Pinpoint the cell where the given text exists, returning its [X, Y] midpoint coordinate. 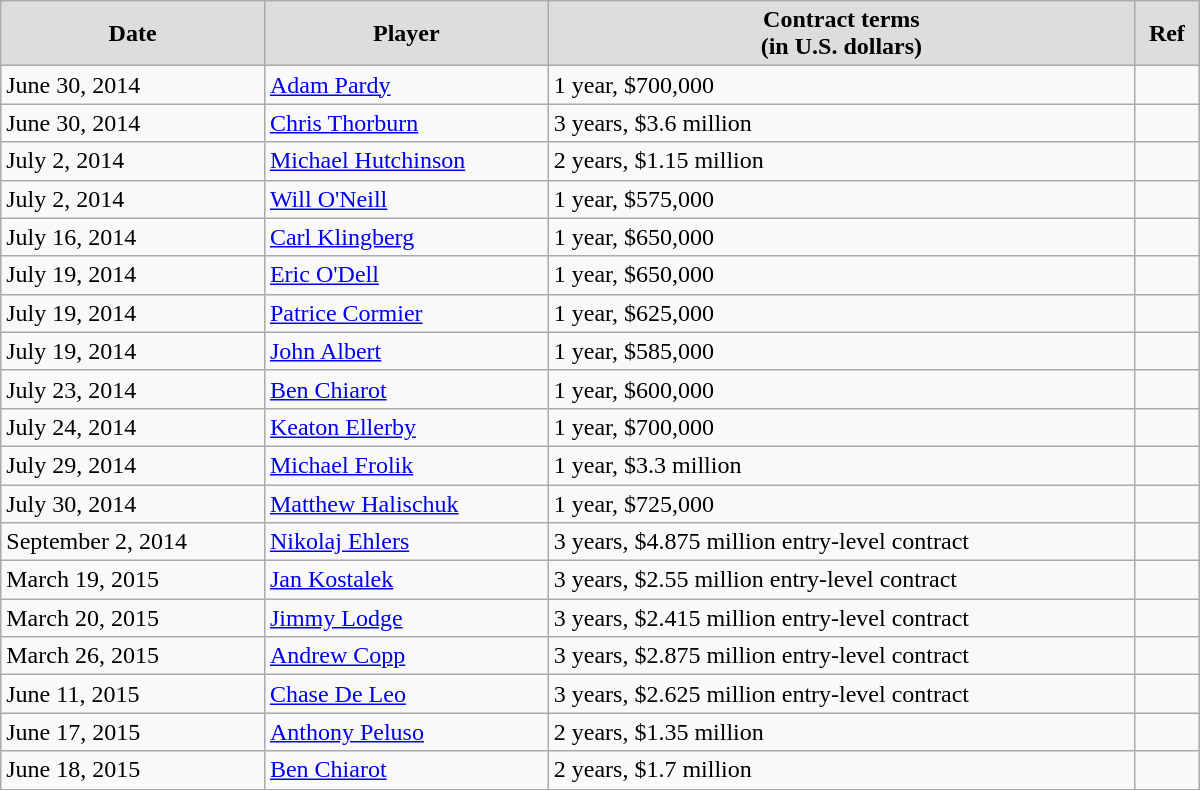
Michael Hutchinson [406, 161]
Date [133, 34]
1 year, $575,000 [841, 199]
March 19, 2015 [133, 580]
3 years, $3.6 million [841, 123]
July 30, 2014 [133, 503]
July 24, 2014 [133, 427]
September 2, 2014 [133, 542]
Jimmy Lodge [406, 618]
2 years, $1.15 million [841, 161]
June 18, 2015 [133, 770]
Eric O'Dell [406, 275]
1 year, $585,000 [841, 351]
Jan Kostalek [406, 580]
Chase De Leo [406, 694]
June 17, 2015 [133, 732]
Player [406, 34]
Michael Frolik [406, 465]
June 11, 2015 [133, 694]
Contract terms(in U.S. dollars) [841, 34]
Patrice Cormier [406, 313]
John Albert [406, 351]
Adam Pardy [406, 85]
July 29, 2014 [133, 465]
Ref [1168, 34]
3 years, $4.875 million entry-level contract [841, 542]
Keaton Ellerby [406, 427]
2 years, $1.35 million [841, 732]
3 years, $2.875 million entry-level contract [841, 656]
Carl Klingberg [406, 237]
1 year, $3.3 million [841, 465]
3 years, $2.625 million entry-level contract [841, 694]
July 23, 2014 [133, 389]
Matthew Halischuk [406, 503]
3 years, $2.55 million entry-level contract [841, 580]
1 year, $625,000 [841, 313]
Anthony Peluso [406, 732]
July 16, 2014 [133, 237]
March 26, 2015 [133, 656]
1 year, $600,000 [841, 389]
Nikolaj Ehlers [406, 542]
March 20, 2015 [133, 618]
3 years, $2.415 million entry-level contract [841, 618]
2 years, $1.7 million [841, 770]
Will O'Neill [406, 199]
Chris Thorburn [406, 123]
Andrew Copp [406, 656]
1 year, $725,000 [841, 503]
